Provide the [X, Y] coordinate of the cell's center where the given text is located.  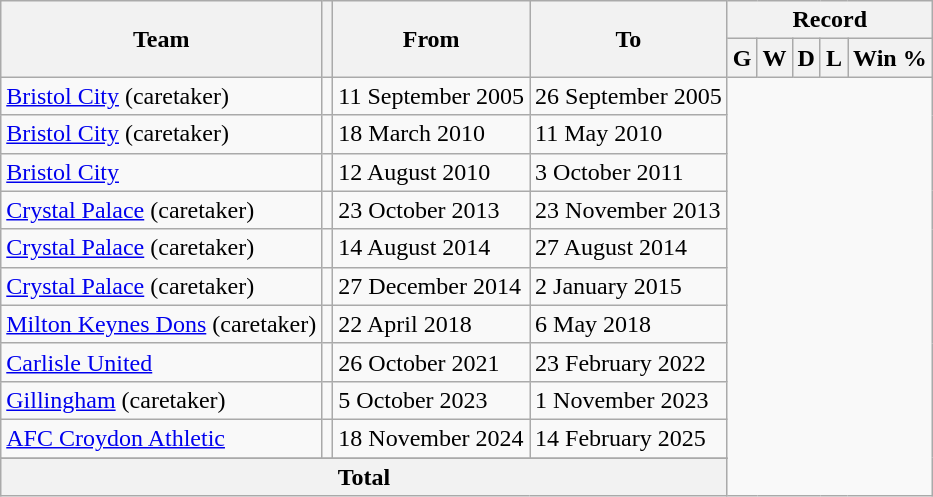
1 November 2023 [629, 400]
23 November 2013 [629, 210]
26 September 2005 [629, 96]
11 September 2005 [432, 96]
27 December 2014 [432, 286]
23 February 2022 [629, 362]
Record [830, 20]
AFC Croydon Athletic [162, 438]
14 August 2014 [432, 248]
18 March 2010 [432, 134]
Total [364, 477]
18 November 2024 [432, 438]
Win % [890, 58]
11 May 2010 [629, 134]
Team [162, 39]
W [774, 58]
Milton Keynes Dons (caretaker) [162, 324]
2 January 2015 [629, 286]
6 May 2018 [629, 324]
27 August 2014 [629, 248]
L [834, 58]
3 October 2011 [629, 172]
D [806, 58]
22 April 2018 [432, 324]
14 February 2025 [629, 438]
Bristol City [162, 172]
G [742, 58]
23 October 2013 [432, 210]
26 October 2021 [432, 362]
Carlisle United [162, 362]
Gillingham (caretaker) [162, 400]
To [629, 39]
From [432, 39]
5 October 2023 [432, 400]
12 August 2010 [432, 172]
